From the cell containing the given text, extract its center point as [x, y] coordinate. 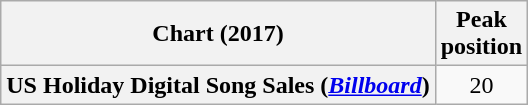
Peak position [481, 34]
Chart (2017) [218, 34]
20 [481, 85]
US Holiday Digital Song Sales (Billboard) [218, 85]
